Return [x, y] of the center of cell containing provided text 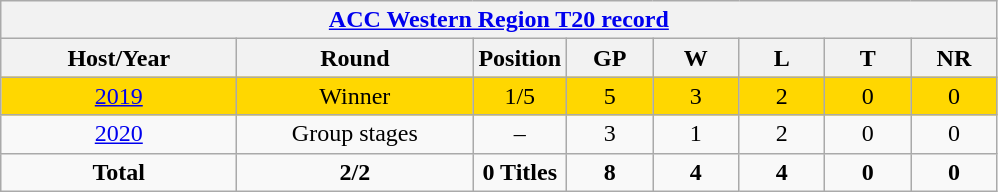
2/2 [355, 172]
W [696, 58]
1/5 [520, 96]
Round [355, 58]
ACC Western Region T20 record [499, 20]
Winner [355, 96]
Total [119, 172]
Position [520, 58]
Host/Year [119, 58]
1 [696, 134]
L [782, 58]
5 [610, 96]
0 Titles [520, 172]
2019 [119, 96]
GP [610, 58]
NR [954, 58]
Group stages [355, 134]
– [520, 134]
2020 [119, 134]
8 [610, 172]
T [868, 58]
